Return the (X, Y) coordinate for the center point of the cell that contains the specified text.  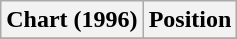
Position (190, 20)
Chart (1996) (72, 20)
